Detect which cell encompasses the target text, then output its (X, Y) center coordinate. 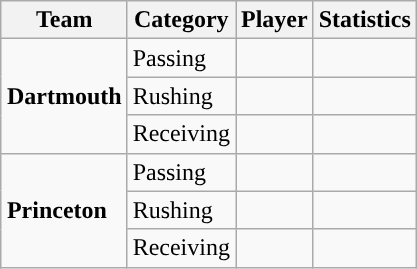
Player (275, 20)
Statistics (364, 20)
Category (181, 20)
Princeton (64, 210)
Dartmouth (64, 96)
Team (64, 20)
